Return the [x, y] coordinate for the center point of the cell that contains the specified text.  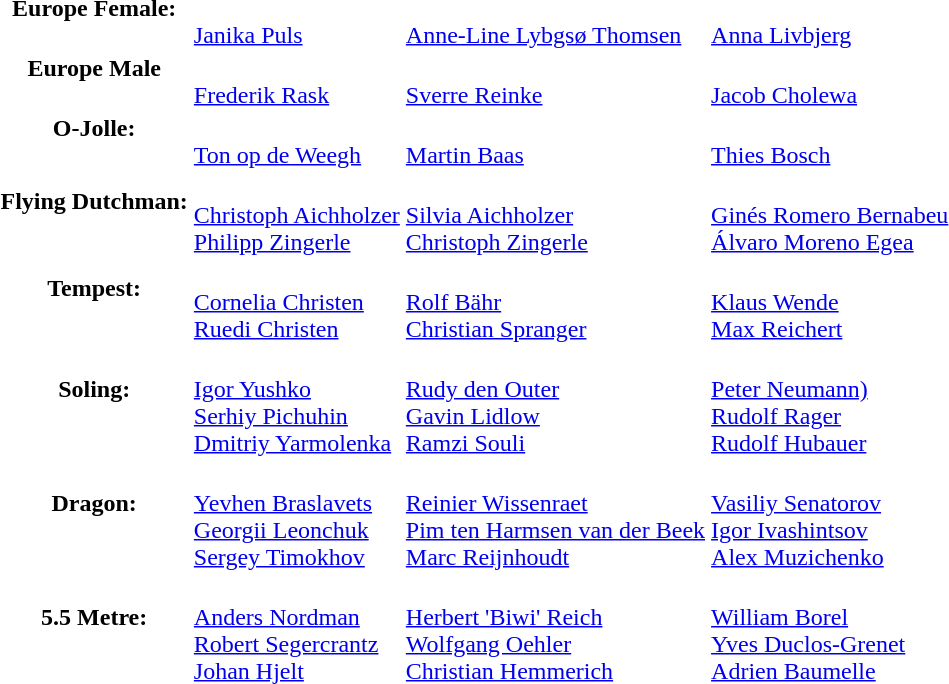
Reinier WissenraetPim ten Harmsen van der BeekMarc Reijnhoudt [555, 516]
Yevhen BraslavetsGeorgii LeonchukSergey Timokhov [296, 516]
Christoph AichholzerPhilipp Zingerle [296, 215]
Rudy den OuterGavin LidlowRamzi Souli [555, 402]
Silvia AichholzerChristoph Zingerle [555, 215]
Rolf BährChristian Spranger [555, 302]
Igor YushkoSerhiy PichuhinDmitriy Yarmolenka [296, 402]
Sverre Reinke [555, 82]
Ton op de Weegh [296, 142]
Frederik Rask [296, 82]
Martin Baas [555, 142]
Cornelia ChristenRuedi Christen [296, 302]
